Find where the given text appears and provide that cell's center as (x, y) coordinate. 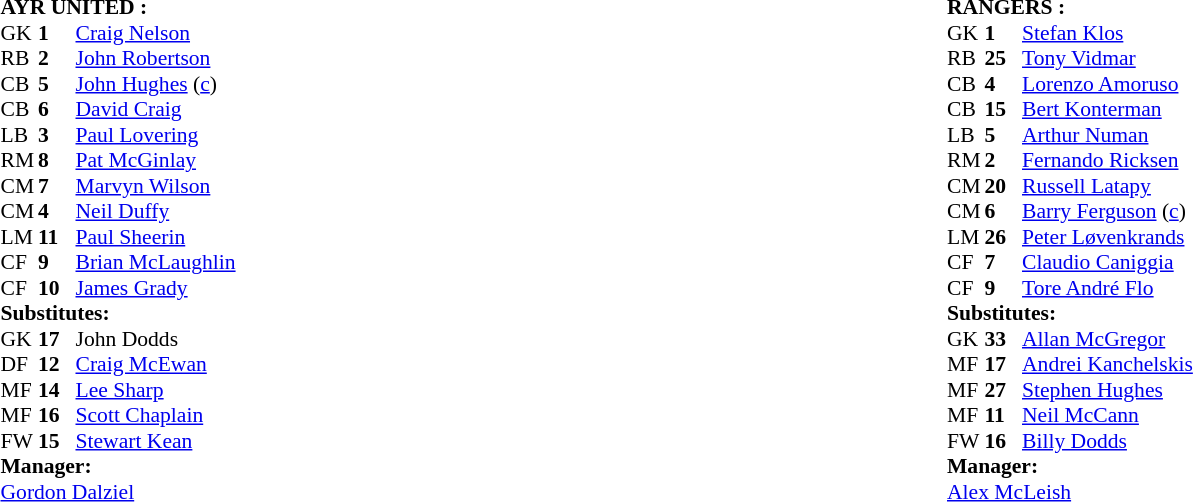
26 (1003, 237)
20 (1003, 186)
12 (57, 365)
Pat McGinlay (156, 161)
27 (1003, 390)
Bert Konterman (1108, 109)
Lee Sharp (156, 390)
14 (57, 390)
Neil McCann (1108, 415)
10 (57, 288)
James Grady (156, 288)
David Craig (156, 109)
8 (57, 161)
Marvyn Wilson (156, 186)
DF (19, 365)
3 (57, 135)
Billy Dodds (1108, 441)
Russell Latapy (1108, 186)
Barry Ferguson (c) (1108, 211)
Paul Lovering (156, 135)
Paul Sheerin (156, 237)
25 (1003, 59)
Claudio Caniggia (1108, 263)
Tore André Flo (1108, 288)
Lorenzo Amoruso (1108, 84)
Craig Nelson (156, 33)
Stewart Kean (156, 441)
Peter Løvenkrands (1108, 237)
John Robertson (156, 59)
Andrei Kanchelskis (1108, 365)
Fernando Ricksen (1108, 161)
Stephen Hughes (1108, 390)
Stefan Klos (1108, 33)
John Hughes (c) (156, 84)
Allan McGregor (1108, 339)
Neil Duffy (156, 211)
Scott Chaplain (156, 415)
Craig McEwan (156, 365)
Brian McLaughlin (156, 263)
John Dodds (156, 339)
Tony Vidmar (1108, 59)
Arthur Numan (1108, 135)
33 (1003, 339)
